Detect which cell encompasses the target text, then output its [x, y] center coordinate. 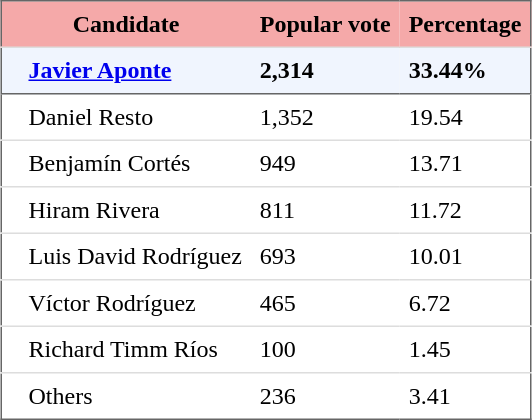
3.41 [466, 396]
Richard Timm Ríos [134, 349]
100 [326, 349]
Candidate [126, 24]
Hiram Rivera [134, 210]
Víctor Rodríguez [134, 303]
1.45 [466, 349]
11.72 [466, 210]
465 [326, 303]
Benjamín Cortés [134, 163]
Javier Aponte [134, 70]
10.01 [466, 256]
236 [326, 396]
1,352 [326, 117]
6.72 [466, 303]
693 [326, 256]
Luis David Rodríguez [134, 256]
Popular vote [326, 24]
Daniel Resto [134, 117]
2,314 [326, 70]
13.71 [466, 163]
19.54 [466, 117]
Percentage [466, 24]
33.44% [466, 70]
811 [326, 210]
Others [134, 396]
949 [326, 163]
